Find where the given text appears and provide that cell's center as [x, y] coordinate. 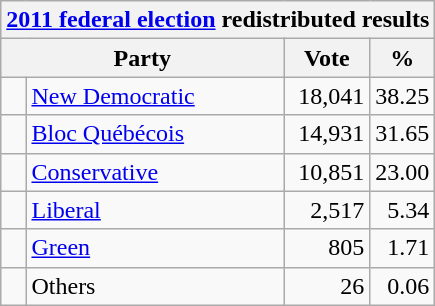
Party [142, 58]
Liberal [155, 210]
2011 federal election redistributed results [218, 20]
Vote [327, 58]
0.06 [402, 286]
805 [327, 248]
Others [155, 286]
2,517 [327, 210]
Green [155, 248]
14,931 [327, 134]
31.65 [402, 134]
1.71 [402, 248]
Bloc Québécois [155, 134]
23.00 [402, 172]
18,041 [327, 96]
5.34 [402, 210]
26 [327, 286]
Conservative [155, 172]
% [402, 58]
38.25 [402, 96]
New Democratic [155, 96]
10,851 [327, 172]
